Identify which cell holds the provided text, then report its (X, Y) central coordinate. 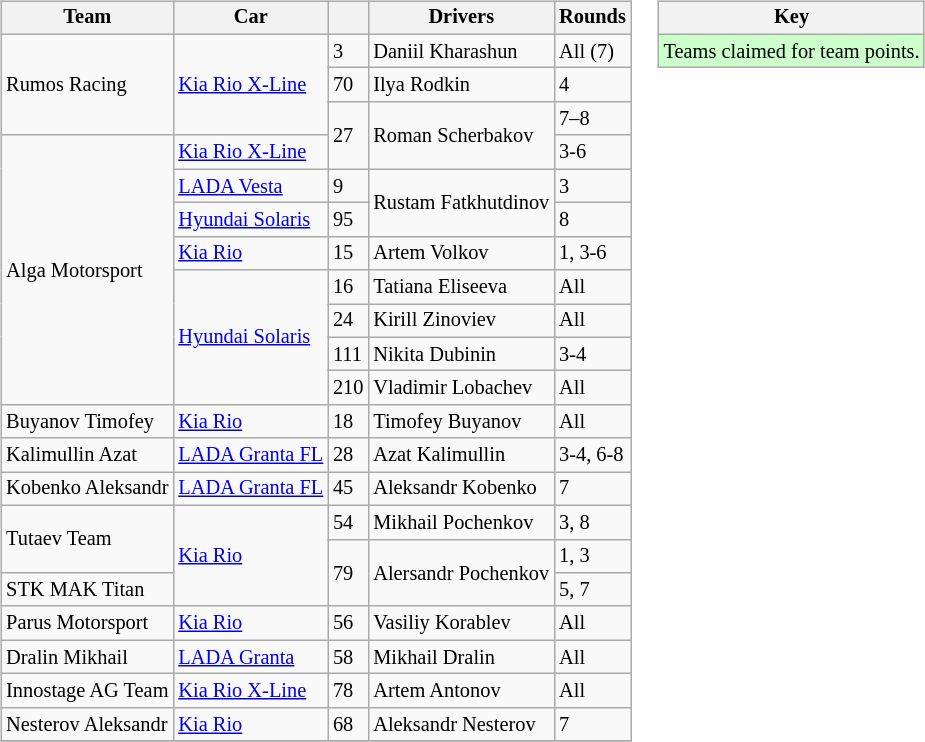
95 (348, 220)
Aleksandr Kobenko (461, 489)
18 (348, 422)
79 (348, 572)
Dralin Mikhail (87, 657)
Buyanov Timofey (87, 422)
Roman Scherbakov (461, 136)
Kirill Zinoviev (461, 321)
Rounds (592, 18)
27 (348, 136)
Mikhail Dralin (461, 657)
45 (348, 489)
28 (348, 455)
3, 8 (592, 522)
Alersandr Pochenkov (461, 572)
Team (87, 18)
78 (348, 691)
8 (592, 220)
Innostage AG Team (87, 691)
1, 3-6 (592, 253)
Alga Motorsport (87, 270)
Parus Motorsport (87, 623)
Teams claimed for team points. (792, 51)
1, 3 (592, 556)
3-6 (592, 152)
Kalimullin Azat (87, 455)
70 (348, 85)
Drivers (461, 18)
Daniil Kharashun (461, 51)
Ilya Rodkin (461, 85)
Kobenko Aleksandr (87, 489)
4 (592, 85)
54 (348, 522)
Azat Kalimullin (461, 455)
Tutaev Team (87, 538)
Artem Volkov (461, 253)
111 (348, 354)
5, 7 (592, 590)
24 (348, 321)
15 (348, 253)
LADA Vesta (250, 186)
Nesterov Aleksandr (87, 724)
Aleksandr Nesterov (461, 724)
Vasiliy Korablev (461, 623)
Artem Antonov (461, 691)
Car (250, 18)
Key (792, 18)
210 (348, 388)
16 (348, 287)
LADA Granta (250, 657)
Rumos Racing (87, 84)
All (7) (592, 51)
Tatiana Eliseeva (461, 287)
Vladimir Lobachev (461, 388)
3-4 (592, 354)
Nikita Dubinin (461, 354)
9 (348, 186)
56 (348, 623)
3-4, 6-8 (592, 455)
Timofey Buyanov (461, 422)
58 (348, 657)
Rustam Fatkhutdinov (461, 202)
7–8 (592, 119)
Mikhail Pochenkov (461, 522)
STK MAK Titan (87, 590)
68 (348, 724)
